Return (x, y) of the center of cell containing provided text 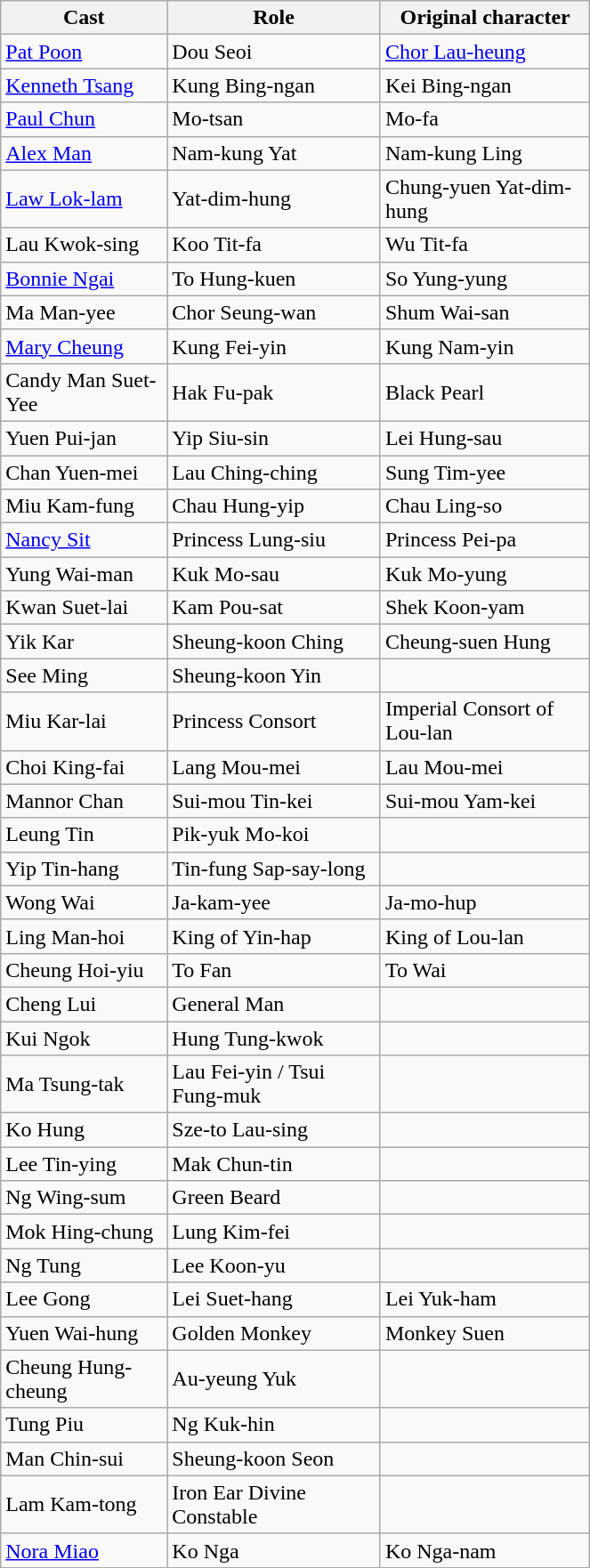
Lei Suet-hang (274, 1299)
Ja-mo-hup (484, 902)
Monkey Suen (484, 1333)
Lee Gong (84, 1299)
King of Lou-lan (484, 936)
Cast (84, 18)
Yung Wai-man (84, 574)
Original character (484, 18)
Sheung-koon Ching (274, 642)
Princess Consort (274, 721)
Kei Bing-ngan (484, 85)
Yip Tin-hang (84, 869)
Yat-dim-hung (274, 199)
Kwan Suet-lai (84, 608)
Nancy Sit (84, 540)
Lee Tin-ying (84, 1164)
Lam Kam-tong (84, 1504)
Cheng Lui (84, 1004)
Lau Fei-yin / Tsui Fung-muk (274, 1084)
Lau Mou-mei (484, 767)
General Man (274, 1004)
Iron Ear Divine Constable (274, 1504)
Miu Kam-fung (84, 506)
Mok Hing-chung (84, 1232)
Golden Monkey (274, 1333)
Mo-tsan (274, 119)
Kuk Mo-sau (274, 574)
Cheung-suen Hung (484, 642)
Koo Tit-fa (274, 245)
Mary Cheung (84, 346)
Ng Tung (84, 1265)
Ling Man-hoi (84, 936)
Man Chin-sui (84, 1459)
Mo-fa (484, 119)
Black Pearl (484, 392)
Sze-to Lau-sing (274, 1130)
Wong Wai (84, 902)
Lung Kim-fei (274, 1232)
Ja-kam-yee (274, 902)
Alex Man (84, 153)
Lang Mou-mei (274, 767)
Sheung-koon Seon (274, 1459)
Wu Tit-fa (484, 245)
Choi King-fai (84, 767)
Chau Hung-yip (274, 506)
Au-yeung Yuk (274, 1379)
Cheung Hung-cheung (84, 1379)
Lei Hung-sau (484, 438)
Kenneth Tsang (84, 85)
Chor Seung-wan (274, 312)
Dou Seoi (274, 52)
To Hung-kuen (274, 279)
Shek Koon-yam (484, 608)
Nam-kung Ling (484, 153)
Shum Wai-san (484, 312)
Nam-kung Yat (274, 153)
Miu Kar-lai (84, 721)
Yuen Wai-hung (84, 1333)
To Wai (484, 970)
King of Yin-hap (274, 936)
Lei Yuk-ham (484, 1299)
Mannor Chan (84, 801)
Imperial Consort of Lou-lan (484, 721)
Ko Nga-nam (484, 1550)
Sui-mou Yam-kei (484, 801)
Candy Man Suet-Yee (84, 392)
So Yung-yung (484, 279)
Kui Ngok (84, 1039)
Role (274, 18)
Ng Kuk-hin (274, 1425)
Yip Siu-sin (274, 438)
Hak Fu-pak (274, 392)
Leung Tin (84, 835)
See Ming (84, 675)
Chor Lau-heung (484, 52)
Yik Kar (84, 642)
Kuk Mo-yung (484, 574)
Paul Chun (84, 119)
Kung Nam-yin (484, 346)
Chan Yuen-mei (84, 473)
To Fan (274, 970)
Sheung-koon Yin (274, 675)
Tung Piu (84, 1425)
Lau Ching-ching (274, 473)
Pik-yuk Mo-koi (274, 835)
Ko Nga (274, 1550)
Kam Pou-sat (274, 608)
Kung Fei-yin (274, 346)
Nora Miao (84, 1550)
Sung Tim-yee (484, 473)
Cheung Hoi-yiu (84, 970)
Kung Bing-ngan (274, 85)
Mak Chun-tin (274, 1164)
Chau Ling-so (484, 506)
Princess Pei-pa (484, 540)
Hung Tung-kwok (274, 1039)
Tin-fung Sap-say-long (274, 869)
Yuen Pui-jan (84, 438)
Ng Wing-sum (84, 1198)
Law Lok-lam (84, 199)
Pat Poon (84, 52)
Lee Koon-yu (274, 1265)
Ko Hung (84, 1130)
Bonnie Ngai (84, 279)
Ma Tsung-tak (84, 1084)
Princess Lung-siu (274, 540)
Lau Kwok-sing (84, 245)
Sui-mou Tin-kei (274, 801)
Green Beard (274, 1198)
Ma Man-yee (84, 312)
Chung-yuen Yat-dim-hung (484, 199)
